Find where the given text appears and provide that cell's center as (X, Y) coordinate. 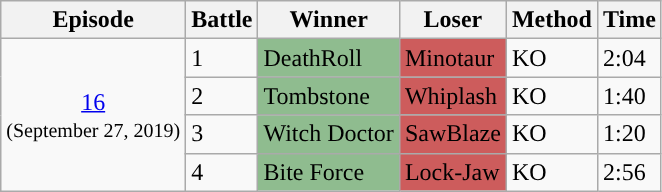
Bite Force (328, 172)
2:56 (629, 172)
Tombstone (328, 96)
4 (222, 172)
16(September 27, 2019) (94, 115)
Witch Doctor (328, 134)
Whiplash (452, 96)
1 (222, 58)
Lock-Jaw (452, 172)
3 (222, 134)
Loser (452, 20)
SawBlaze (452, 134)
Time (629, 20)
1:20 (629, 134)
DeathRoll (328, 58)
1:40 (629, 96)
Winner (328, 20)
2:04 (629, 58)
Minotaur (452, 58)
Method (552, 20)
Episode (94, 20)
Battle (222, 20)
2 (222, 96)
